Return [x, y] of the center of cell containing provided text 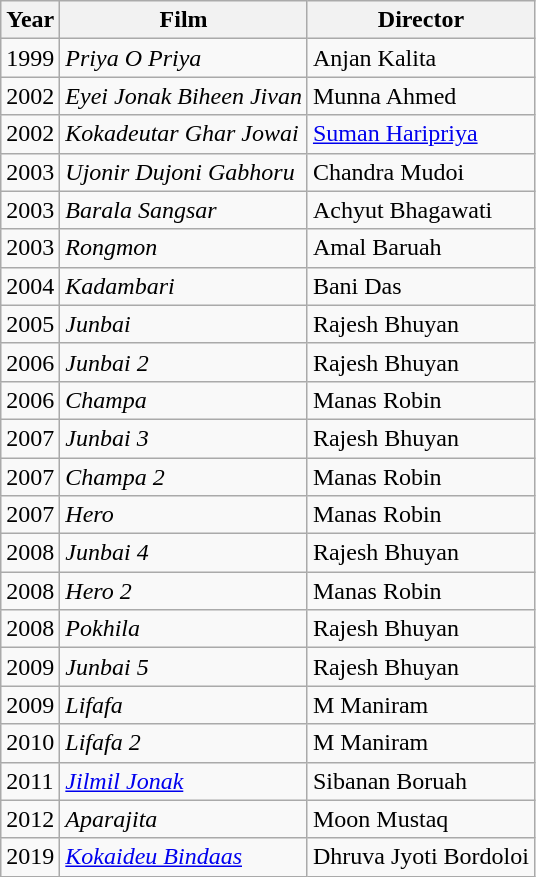
Anjan Kalita [420, 58]
Moon Mustaq [420, 819]
Pokhila [184, 629]
Jilmil Jonak [184, 781]
2012 [30, 819]
Junbai [184, 324]
1999 [30, 58]
Champa [184, 400]
Junbai 4 [184, 553]
Munna Ahmed [420, 96]
2010 [30, 743]
Film [184, 20]
2011 [30, 781]
Kadambari [184, 286]
Rongmon [184, 248]
2005 [30, 324]
Eyei Jonak Biheen Jivan [184, 96]
Aparajita [184, 819]
Kokadeutar Ghar Jowai [184, 134]
Hero 2 [184, 591]
Junbai 5 [184, 667]
Director [420, 20]
Achyut Bhagawati [420, 210]
Lifafa 2 [184, 743]
Barala Sangsar [184, 210]
Chandra Mudoi [420, 172]
Bani Das [420, 286]
Suman Haripriya [420, 134]
Sibanan Boruah [420, 781]
Hero [184, 515]
Kokaideu Bindaas [184, 857]
2019 [30, 857]
Junbai 3 [184, 438]
Ujonir Dujoni Gabhoru [184, 172]
Priya O Priya [184, 58]
2004 [30, 286]
Lifafa [184, 705]
Dhruva Jyoti Bordoloi [420, 857]
Amal Baruah [420, 248]
Junbai 2 [184, 362]
Champa 2 [184, 477]
Year [30, 20]
